Detect which cell encompasses the target text, then output its [X, Y] center coordinate. 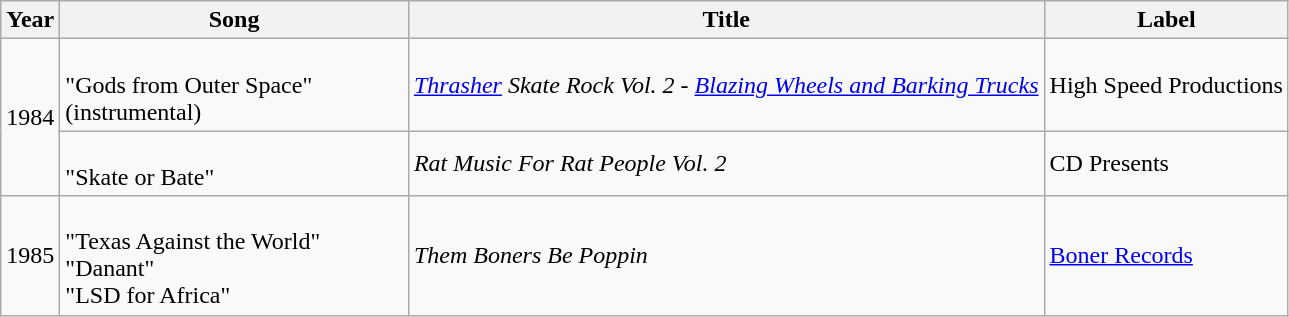
"Gods from Outer Space" (instrumental) [234, 85]
Title [726, 20]
Them Boners Be Poppin [726, 256]
"Texas Against the World""Danant""LSD for Africa" [234, 256]
Year [30, 20]
CD Presents [1166, 164]
"Skate or Bate" [234, 164]
High Speed Productions [1166, 85]
Thrasher Skate Rock Vol. 2 - Blazing Wheels and Barking Trucks [726, 85]
1985 [30, 256]
Label [1166, 20]
Rat Music For Rat People Vol. 2 [726, 164]
Song [234, 20]
Boner Records [1166, 256]
1984 [30, 118]
